Identify which cell holds the provided text, then report its (x, y) central coordinate. 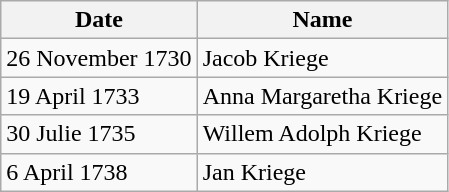
Anna Margaretha Kriege (322, 96)
Willem Adolph Kriege (322, 134)
30 Julie 1735 (99, 134)
Jan Kriege (322, 172)
Jacob Kriege (322, 58)
Name (322, 20)
19 April 1733 (99, 96)
26 November 1730 (99, 58)
Date (99, 20)
6 April 1738 (99, 172)
